Find where the given text appears and provide that cell's center as [X, Y] coordinate. 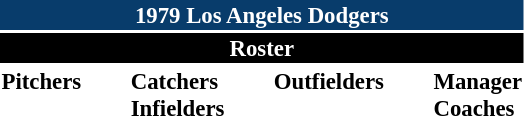
1979 Los Angeles Dodgers [262, 15]
Roster [262, 48]
